For the text-containing cell, return its midpoint in [X, Y] coordinate format. 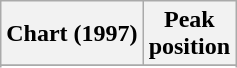
Peak position [189, 34]
Chart (1997) [72, 34]
